Identify which cell holds the provided text, then report its [X, Y] central coordinate. 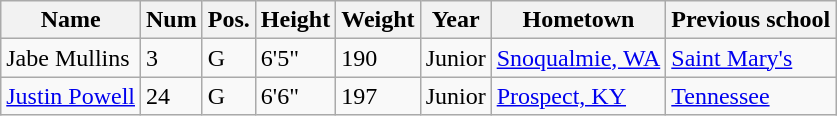
Prospect, KY [578, 96]
Weight [378, 20]
197 [378, 96]
Num [172, 20]
Jabe Mullins [71, 58]
Hometown [578, 20]
Height [295, 20]
Previous school [751, 20]
Tennessee [751, 96]
6'6" [295, 96]
Year [456, 20]
24 [172, 96]
190 [378, 58]
Saint Mary's [751, 58]
Pos. [228, 20]
Justin Powell [71, 96]
Snoqualmie, WA [578, 58]
6'5" [295, 58]
3 [172, 58]
Name [71, 20]
